Output the (X, Y) coordinate of the center of the cell containing the given text.  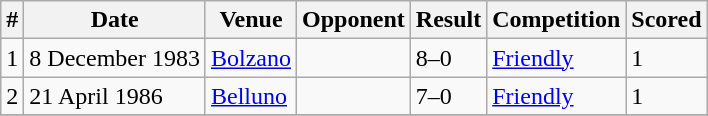
21 April 1986 (115, 96)
8–0 (448, 58)
Competition (556, 20)
# (12, 20)
8 December 1983 (115, 58)
Date (115, 20)
Bolzano (250, 58)
7–0 (448, 96)
2 (12, 96)
Opponent (354, 20)
Venue (250, 20)
Result (448, 20)
Scored (666, 20)
Belluno (250, 96)
